Locate the cell with the specified text and output its [x, y] center coordinate. 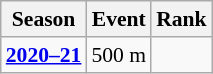
Event [118, 19]
Season [44, 19]
2020–21 [44, 55]
Rank [182, 19]
500 m [118, 55]
